Scan for the cell matching the given text and deliver its [X, Y] coordinate at center. 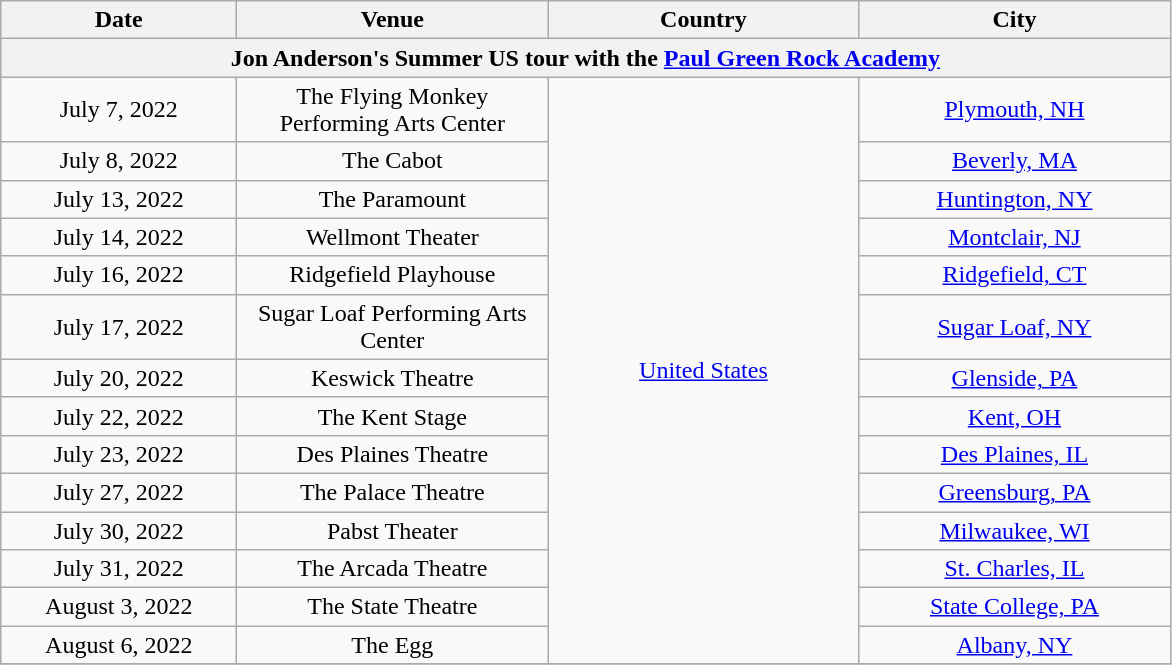
August 6, 2022 [119, 645]
Des Plaines, IL [1014, 454]
St. Charles, IL [1014, 569]
Des Plaines Theatre [392, 454]
Venue [392, 20]
The Cabot [392, 161]
Wellmont Theater [392, 237]
Date [119, 20]
Ridgefield Playhouse [392, 275]
August 3, 2022 [119, 607]
Plymouth, NH [1014, 110]
Milwaukee, WI [1014, 531]
United States [704, 370]
July 20, 2022 [119, 378]
State College, PA [1014, 607]
July 14, 2022 [119, 237]
July 17, 2022 [119, 326]
Beverly, MA [1014, 161]
Sugar Loaf, NY [1014, 326]
July 23, 2022 [119, 454]
Country [704, 20]
Huntington, NY [1014, 199]
Keswick Theatre [392, 378]
The State Theatre [392, 607]
The Egg [392, 645]
Glenside, PA [1014, 378]
July 13, 2022 [119, 199]
Albany, NY [1014, 645]
The Flying Monkey Performing Arts Center [392, 110]
Pabst Theater [392, 531]
Ridgefield, CT [1014, 275]
July 7, 2022 [119, 110]
July 30, 2022 [119, 531]
The Paramount [392, 199]
The Kent Stage [392, 416]
Montclair, NJ [1014, 237]
July 16, 2022 [119, 275]
Greensburg, PA [1014, 492]
Kent, OH [1014, 416]
Jon Anderson's Summer US tour with the Paul Green Rock Academy [586, 58]
City [1014, 20]
July 22, 2022 [119, 416]
July 27, 2022 [119, 492]
July 31, 2022 [119, 569]
Sugar Loaf Performing Arts Center [392, 326]
The Palace Theatre [392, 492]
The Arcada Theatre [392, 569]
July 8, 2022 [119, 161]
